Detect which cell encompasses the target text, then output its (X, Y) center coordinate. 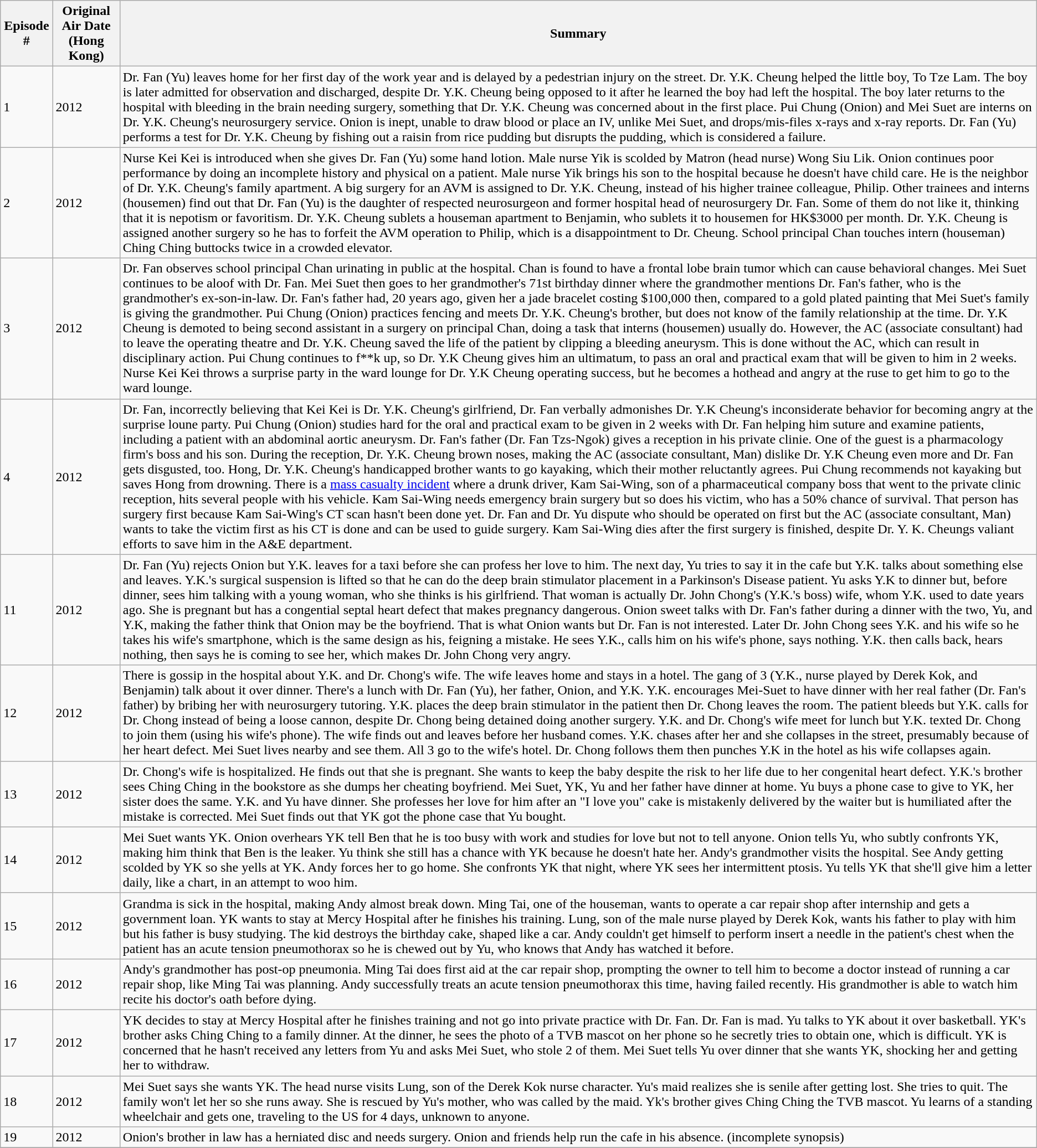
4 (27, 476)
17 (27, 1042)
Onion's brother in law has a herniated disc and needs surgery. Onion and friends help run the cafe in his absence. (incomplete synopsis) (578, 1137)
18 (27, 1101)
Original Air Date (Hong Kong) (86, 33)
Summary (578, 33)
3 (27, 328)
2 (27, 203)
16 (27, 984)
14 (27, 859)
Episode # (27, 33)
15 (27, 926)
19 (27, 1137)
12 (27, 713)
11 (27, 610)
1 (27, 107)
13 (27, 794)
